Detect which cell encompasses the target text, then output its (X, Y) center coordinate. 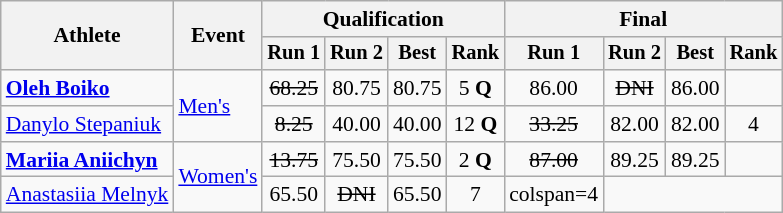
Anastasiia Melnyk (88, 195)
87.00 (554, 160)
8.25 (294, 124)
7 (476, 195)
Athlete (88, 36)
Event (218, 36)
33.25 (554, 124)
Men's (218, 106)
Oleh Boiko (88, 88)
Qualification (383, 19)
5 Q (476, 88)
Mariia Aniichyn (88, 160)
4 (754, 124)
Danylo Stepaniuk (88, 124)
colspan=4 (554, 195)
2 Q (476, 160)
Final (643, 19)
12 Q (476, 124)
13.75 (294, 160)
68.25 (294, 88)
Women's (218, 178)
